Pinpoint the cell where the given text exists, returning its (x, y) midpoint coordinate. 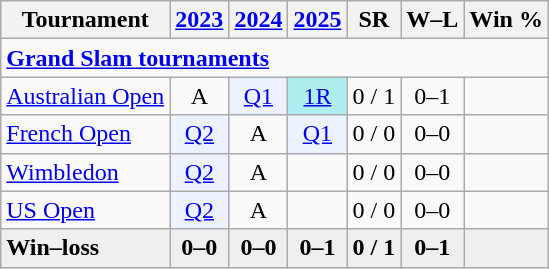
US Open (86, 210)
Wimbledon (86, 172)
Grand Slam tournaments (275, 58)
2023 (200, 20)
Win–loss (86, 248)
1R (318, 96)
Win % (506, 20)
Australian Open (86, 96)
French Open (86, 134)
SR (374, 20)
W–L (432, 20)
2024 (258, 20)
Tournament (86, 20)
2025 (318, 20)
